Locate the cell with the specified text and output its (x, y) center coordinate. 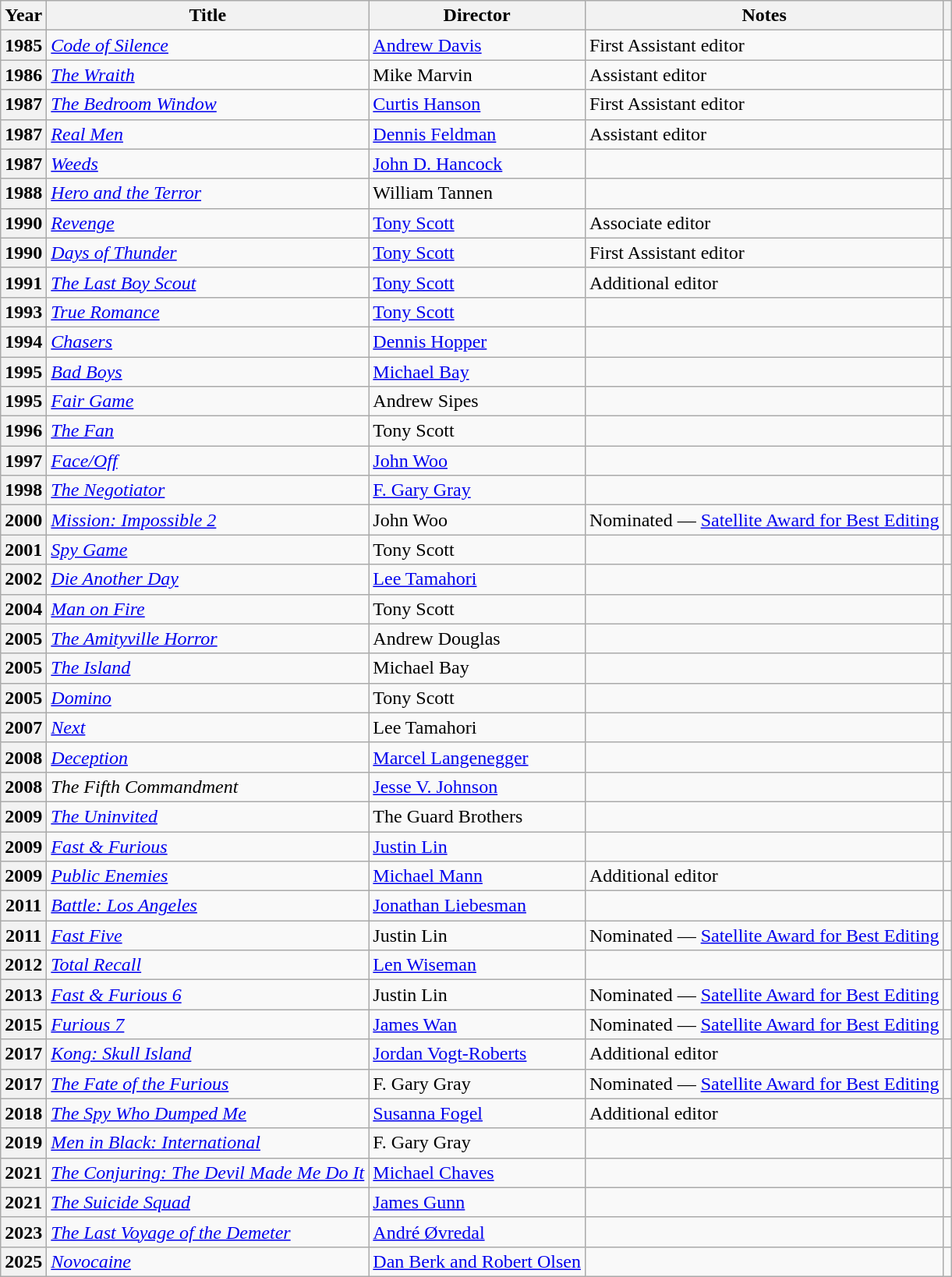
Public Enemies (207, 876)
2019 (23, 1143)
Revenge (207, 223)
The Island (207, 668)
Dan Berk and Robert Olsen (477, 1261)
Furious 7 (207, 1024)
The Uninvited (207, 816)
James Wan (477, 1024)
Title (207, 16)
Men in Black: International (207, 1143)
2012 (23, 965)
2000 (23, 520)
Susanna Fogel (477, 1113)
Fast Five (207, 936)
The Guard Brothers (477, 816)
Andrew Sipes (477, 401)
Novocaine (207, 1261)
Mission: Impossible 2 (207, 520)
Associate editor (764, 223)
1991 (23, 282)
Mike Marvin (477, 75)
Michael Mann (477, 876)
1997 (23, 461)
James Gunn (477, 1202)
1985 (23, 45)
The Spy Who Dumped Me (207, 1113)
Michael Chaves (477, 1173)
The Last Boy Scout (207, 282)
Andrew Douglas (477, 638)
Fast & Furious 6 (207, 995)
Jesse V. Johnson (477, 787)
Die Another Day (207, 579)
The Fan (207, 431)
Dennis Feldman (477, 134)
Real Men (207, 134)
Dennis Hopper (477, 341)
Weeds (207, 164)
Code of Silence (207, 45)
The Fate of the Furious (207, 1084)
The Last Voyage of the Demeter (207, 1232)
Face/Off (207, 461)
Next (207, 727)
1986 (23, 75)
André Øvredal (477, 1232)
2002 (23, 579)
Year (23, 16)
1993 (23, 312)
Jonathan Liebesman (477, 906)
Days of Thunder (207, 253)
Spy Game (207, 550)
1996 (23, 431)
1994 (23, 341)
Kong: Skull Island (207, 1054)
Chasers (207, 341)
Total Recall (207, 965)
1988 (23, 193)
Notes (764, 16)
Fair Game (207, 401)
Domino (207, 698)
Jordan Vogt-Roberts (477, 1054)
The Fifth Commandment (207, 787)
The Bedroom Window (207, 104)
Man on Fire (207, 609)
2015 (23, 1024)
Curtis Hanson (477, 104)
Andrew Davis (477, 45)
2004 (23, 609)
2023 (23, 1232)
The Conjuring: The Devil Made Me Do It (207, 1173)
Deception (207, 757)
The Negotiator (207, 490)
2013 (23, 995)
2025 (23, 1261)
1998 (23, 490)
William Tannen (477, 193)
Hero and the Terror (207, 193)
The Wraith (207, 75)
Director (477, 16)
2018 (23, 1113)
The Amityville Horror (207, 638)
2001 (23, 550)
Battle: Los Angeles (207, 906)
Bad Boys (207, 372)
2007 (23, 727)
Len Wiseman (477, 965)
Marcel Langenegger (477, 757)
John D. Hancock (477, 164)
Fast & Furious (207, 846)
The Suicide Squad (207, 1202)
True Romance (207, 312)
